Extract the [x, y] coordinate from the center of the cell holding the provided text.  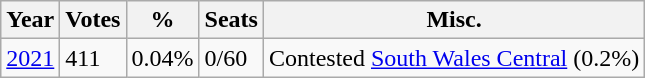
0/60 [231, 58]
0.04% [162, 58]
411 [93, 58]
Contested South Wales Central (0.2%) [454, 58]
2021 [30, 58]
% [162, 20]
Seats [231, 20]
Misc. [454, 20]
Votes [93, 20]
Year [30, 20]
